From the cell containing the given text, extract its center point as (x, y) coordinate. 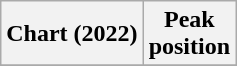
Chart (2022) (72, 34)
Peakposition (189, 34)
